Determine the (x, y) coordinate at the center of the cell enclosing the given text.  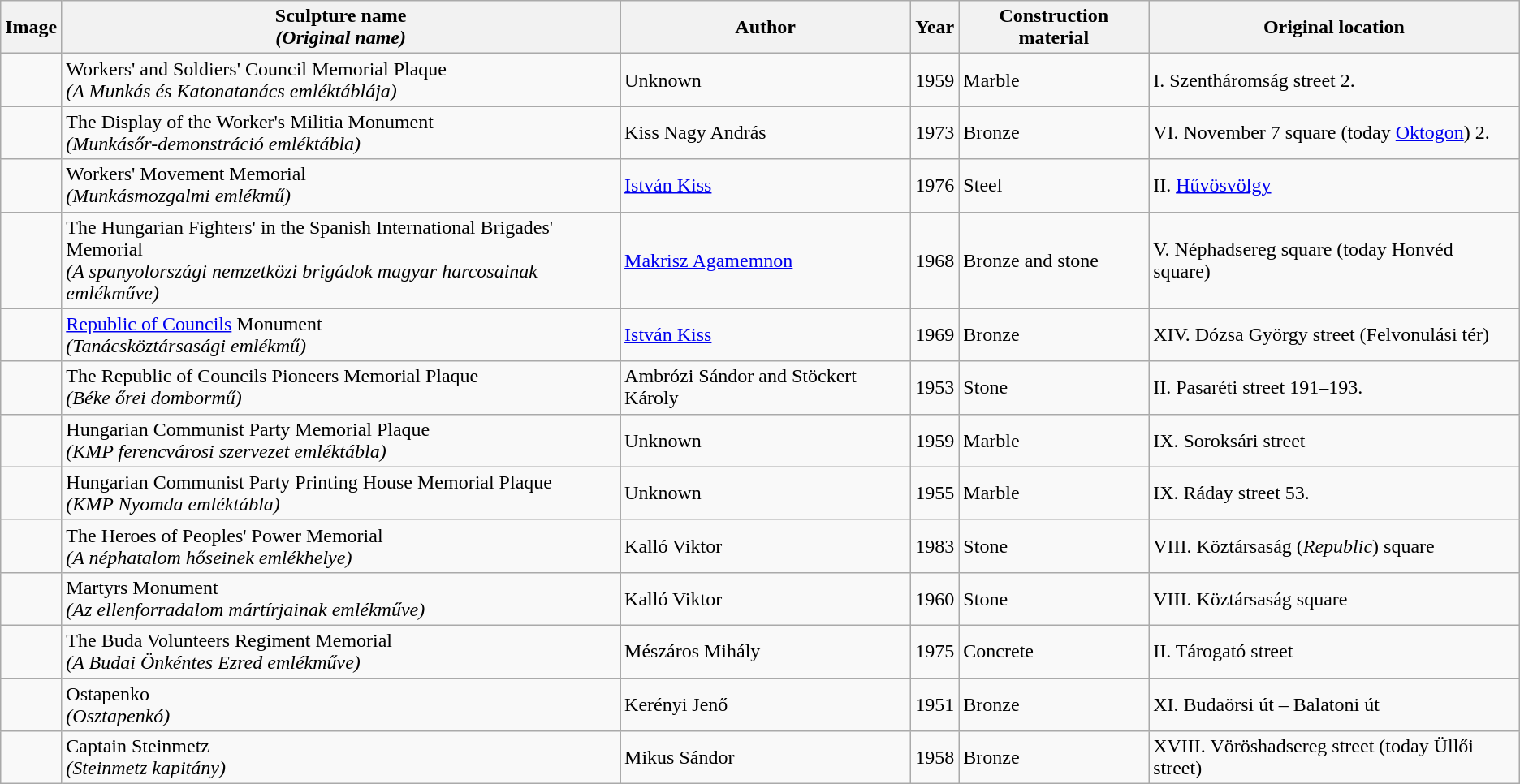
II. Hűvösvölgy (1335, 185)
The Heroes of Peoples' Power Memorial(A néphatalom hőseinek emlékhelye) (341, 545)
1958 (935, 758)
VIII. Köztársaság square (1335, 599)
Steel (1054, 185)
Ambrózi Sándor and Stöckert Károly (766, 388)
Workers' and Soldiers' Council Memorial Plaque(A Munkás és Katonatanács emléktáblája) (341, 80)
I. Szentháromság street 2. (1335, 80)
XIV. Dózsa György street (Felvonulási tér) (1335, 334)
V. Néphadsereg square (today Honvéd square) (1335, 260)
Republic of Councils Monument(Tanácsköztársasági emlékmű) (341, 334)
The Hungarian Fighters' in the Spanish International Brigades' Memorial(A spanyolországi nemzetközi brigádok magyar harcosainak emlékműve) (341, 260)
Author (766, 28)
1960 (935, 599)
IX. Ráday street 53. (1335, 493)
Captain Steinmetz(Steinmetz kapitány) (341, 758)
Bronze and stone (1054, 260)
II. Tárogató street (1335, 651)
Mikus Sándor (766, 758)
Construction material (1054, 28)
1951 (935, 704)
1953 (935, 388)
II. Pasaréti street 191–193. (1335, 388)
1955 (935, 493)
1975 (935, 651)
Kerényi Jenő (766, 704)
Workers' Movement Memorial(Munkásmozgalmi emlékmű) (341, 185)
1973 (935, 133)
Year (935, 28)
Martyrs Monument(Az ellenforradalom mártírjainak emlékműve) (341, 599)
Kiss Nagy András (766, 133)
VIII. Köztársaság (Republic) square (1335, 545)
Concrete (1054, 651)
The Buda Volunteers Regiment Memorial(A Budai Önkéntes Ezred emlékműve) (341, 651)
Original location (1335, 28)
1976 (935, 185)
XVIII. Vöröshadsereg street (today Üllői street) (1335, 758)
The Republic of Councils Pioneers Memorial Plaque(Béke őrei dombormű) (341, 388)
1969 (935, 334)
Hungarian Communist Party Printing House Memorial Plaque(KMP Nyomda emléktábla) (341, 493)
Image (31, 28)
Hungarian Communist Party Memorial Plaque(KMP ferencvárosi szervezet emléktábla) (341, 440)
1983 (935, 545)
VI. November 7 square (today Oktogon) 2. (1335, 133)
1968 (935, 260)
Sculpture name(Original name) (341, 28)
XI. Budaörsi út – Balatoni út (1335, 704)
Ostapenko(Osztapenkó) (341, 704)
IX. Soroksári street (1335, 440)
The Display of the Worker's Militia Monument(Munkásőr-demonstráció emléktábla) (341, 133)
Makrisz Agamemnon (766, 260)
Mészáros Mihály (766, 651)
